Return the (X, Y) coordinate for the center point of the cell that contains the specified text.  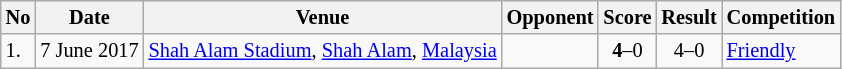
No (18, 17)
Competition (781, 17)
7 June 2017 (89, 51)
Result (688, 17)
Date (89, 17)
1. (18, 51)
Friendly (781, 51)
Venue (323, 17)
Shah Alam Stadium, Shah Alam, Malaysia (323, 51)
Opponent (550, 17)
Score (627, 17)
